Capture the cell that displays the provided text and extract its [X, Y] central coordinate. 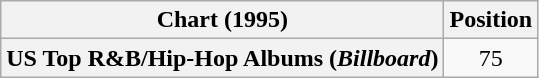
US Top R&B/Hip-Hop Albums (Billboard) [222, 58]
Position [491, 20]
Chart (1995) [222, 20]
75 [491, 58]
